Locate the cell with the specified text and output its (x, y) center coordinate. 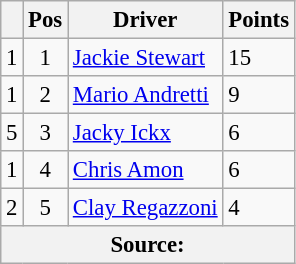
Source: (148, 245)
Pos (46, 20)
Jacky Ickx (146, 133)
Points (258, 20)
Mario Andretti (146, 95)
Chris Amon (146, 170)
9 (258, 95)
15 (258, 58)
Jackie Stewart (146, 58)
Clay Regazzoni (146, 208)
Driver (146, 20)
3 (46, 133)
